Identify which cell holds the provided text, then report its [X, Y] central coordinate. 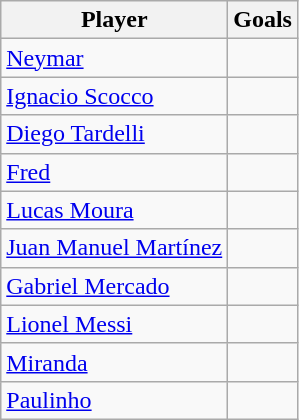
Juan Manuel Martínez [114, 248]
Ignacio Scocco [114, 96]
Goals [263, 20]
Neymar [114, 58]
Gabriel Mercado [114, 286]
Diego Tardelli [114, 134]
Fred [114, 172]
Lucas Moura [114, 210]
Miranda [114, 362]
Player [114, 20]
Lionel Messi [114, 324]
Paulinho [114, 400]
